Return the [X, Y] coordinate for the center point of the cell that contains the specified text.  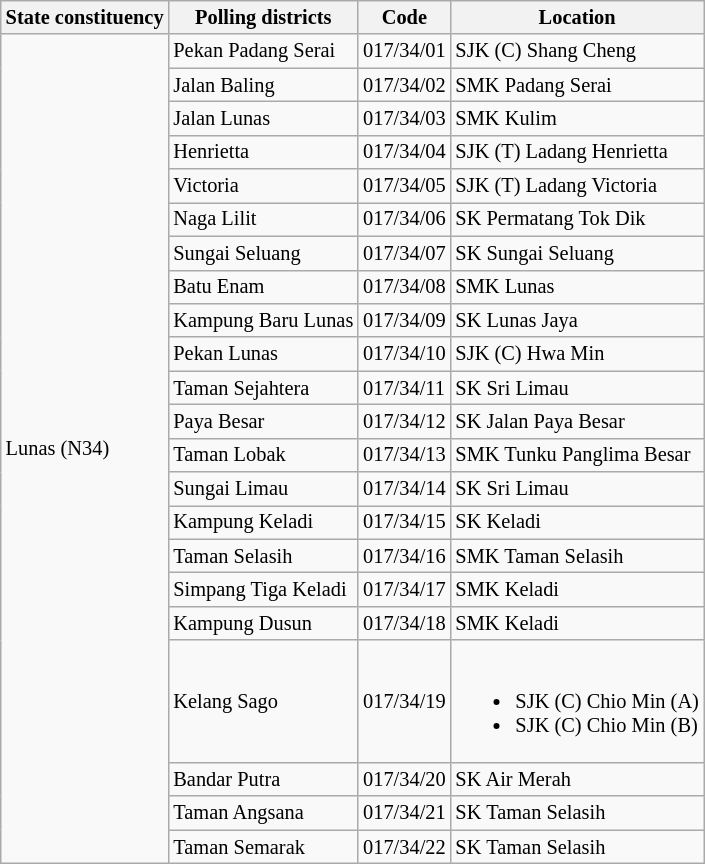
017/34/06 [404, 219]
Simpang Tiga Keladi [263, 589]
017/34/08 [404, 287]
017/34/05 [404, 186]
017/34/12 [404, 421]
Kampung Keladi [263, 522]
SK Air Merah [578, 779]
Sungai Seluang [263, 253]
017/34/01 [404, 51]
SJK (C) Shang Cheng [578, 51]
Victoria [263, 186]
SMK Kulim [578, 118]
017/34/19 [404, 701]
017/34/02 [404, 85]
Taman Angsana [263, 813]
017/34/22 [404, 847]
Paya Besar [263, 421]
Naga Lilit [263, 219]
017/34/07 [404, 253]
SJK (C) Hwa Min [578, 354]
SK Permatang Tok Dik [578, 219]
017/34/15 [404, 522]
SJK (T) Ladang Henrietta [578, 152]
Jalan Lunas [263, 118]
Code [404, 17]
Kampung Baru Lunas [263, 320]
017/34/04 [404, 152]
SK Lunas Jaya [578, 320]
017/34/17 [404, 589]
Polling districts [263, 17]
Batu Enam [263, 287]
SMK Lunas [578, 287]
Taman Selasih [263, 556]
017/34/21 [404, 813]
State constituency [85, 17]
Pekan Lunas [263, 354]
SK Keladi [578, 522]
017/34/13 [404, 455]
Location [578, 17]
017/34/18 [404, 623]
Henrietta [263, 152]
SJK (C) Chio Min (A)SJK (C) Chio Min (B) [578, 701]
Kampung Dusun [263, 623]
Taman Sejahtera [263, 388]
SMK Padang Serai [578, 85]
017/34/14 [404, 489]
SMK Taman Selasih [578, 556]
SJK (T) Ladang Victoria [578, 186]
Jalan Baling [263, 85]
017/34/11 [404, 388]
017/34/09 [404, 320]
Lunas (N34) [85, 448]
017/34/16 [404, 556]
SK Sungai Seluang [578, 253]
017/34/03 [404, 118]
SK Jalan Paya Besar [578, 421]
Taman Semarak [263, 847]
017/34/20 [404, 779]
Bandar Putra [263, 779]
017/34/10 [404, 354]
Pekan Padang Serai [263, 51]
Sungai Limau [263, 489]
Kelang Sago [263, 701]
Taman Lobak [263, 455]
SMK Tunku Panglima Besar [578, 455]
